Determine the [x, y] coordinate at the center of the cell enclosing the given text.  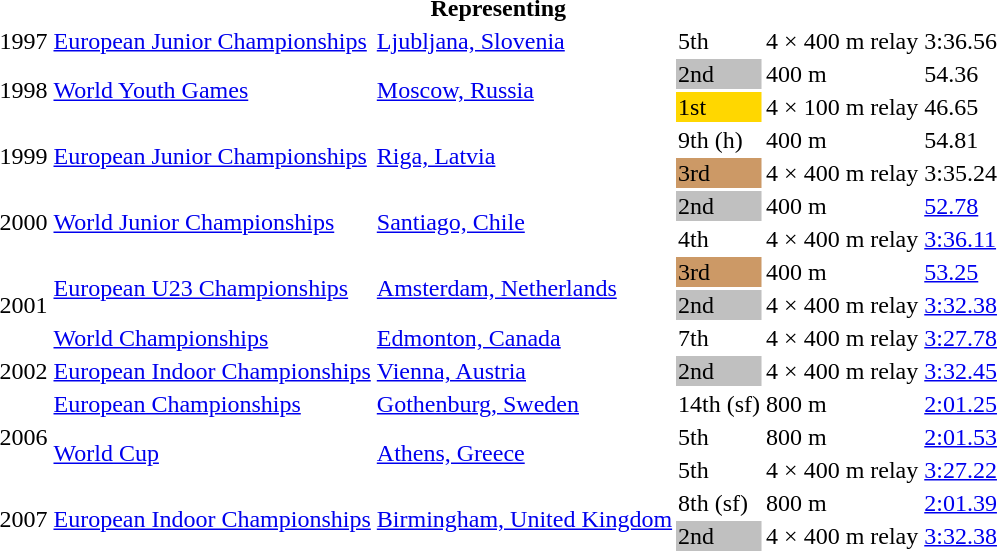
Ljubljana, Slovenia [524, 41]
World Cup [212, 454]
Athens, Greece [524, 454]
Birmingham, United Kingdom [524, 520]
Amsterdam, Netherlands [524, 288]
Santiago, Chile [524, 222]
14th (sf) [720, 404]
8th (sf) [720, 503]
World Youth Games [212, 90]
7th [720, 338]
Gothenburg, Sweden [524, 404]
World Junior Championships [212, 222]
Moscow, Russia [524, 90]
World Championships [212, 338]
4 × 100 m relay [842, 107]
1st [720, 107]
European Championships [212, 404]
4th [720, 239]
European U23 Championships [212, 288]
Riga, Latvia [524, 156]
9th (h) [720, 140]
Edmonton, Canada [524, 338]
Vienna, Austria [524, 371]
